Determine the (X, Y) coordinate at the center of the cell enclosing the given text.  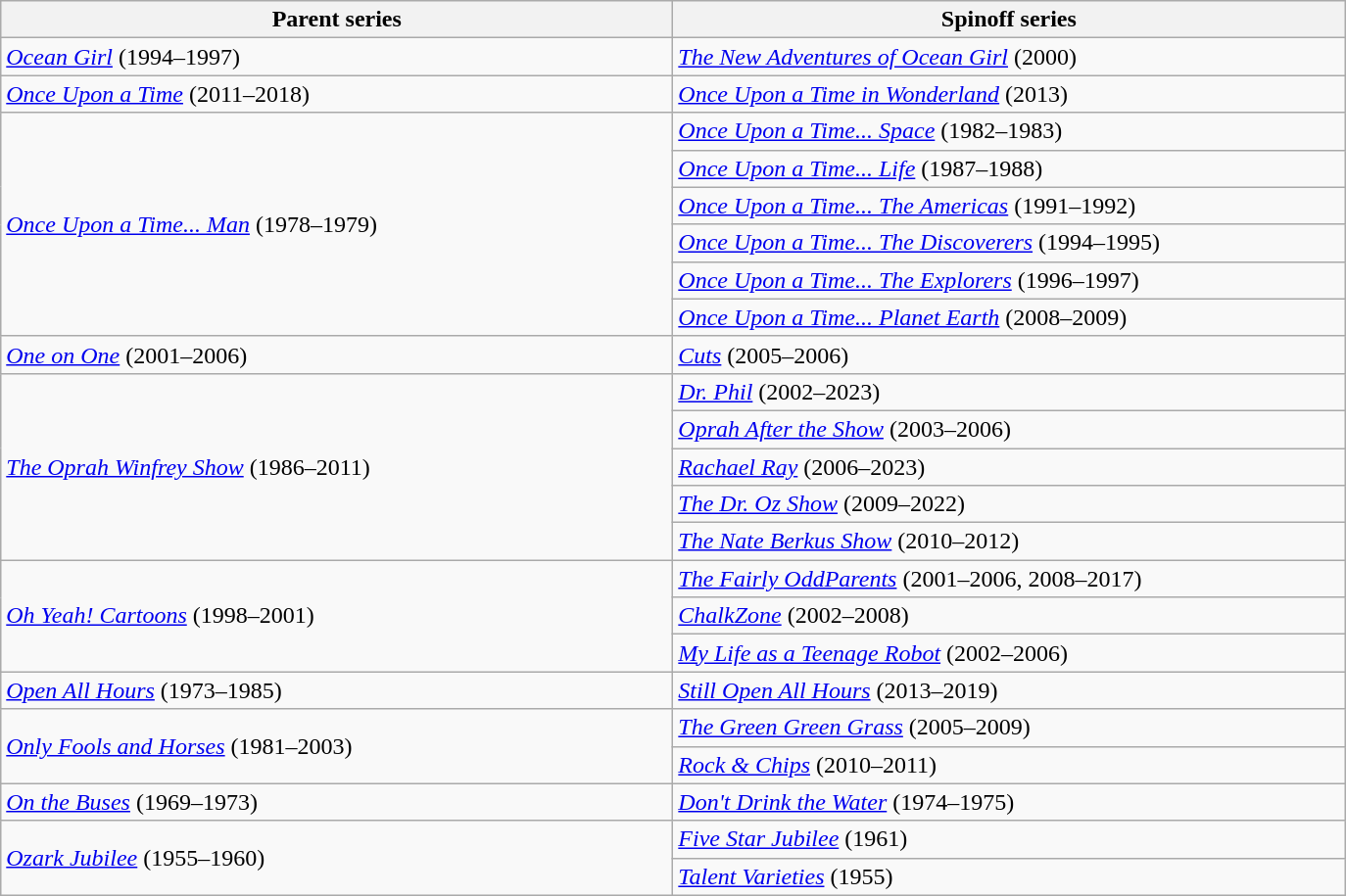
Still Open All Hours (2013–2019) (1009, 690)
Open All Hours (1973–1985) (337, 690)
Spinoff series (1009, 20)
The Green Green Grass (2005–2009) (1009, 728)
Ozark Jubilee (1955–1960) (337, 858)
On the Buses (1969–1973) (337, 802)
Cuts (2005–2006) (1009, 354)
Parent series (337, 20)
My Life as a Teenage Robot (2002–2006) (1009, 653)
The Oprah Winfrey Show (1986–2011) (337, 466)
Once Upon a Time... The Americas (1991–1992) (1009, 206)
Rock & Chips (2010–2011) (1009, 765)
Once Upon a Time... Planet Earth (2008–2009) (1009, 317)
The Nate Berkus Show (2010–2012) (1009, 542)
Once Upon a Time (2011–2018) (337, 94)
Once Upon a Time in Wonderland (2013) (1009, 94)
Dr. Phil (2002–2023) (1009, 392)
Rachael Ray (2006–2023) (1009, 467)
Once Upon a Time... Space (1982–1983) (1009, 131)
One on One (2001–2006) (337, 354)
Once Upon a Time... The Discoverers (1994–1995) (1009, 243)
The Fairly OddParents (2001–2006, 2008–2017) (1009, 579)
Don't Drink the Water (1974–1975) (1009, 802)
The Dr. Oz Show (2009–2022) (1009, 504)
The New Adventures of Ocean Girl (2000) (1009, 57)
Ocean Girl (1994–1997) (337, 57)
Five Star Jubilee (1961) (1009, 839)
Once Upon a Time... Man (1978–1979) (337, 224)
ChalkZone (2002–2008) (1009, 616)
Once Upon a Time... Life (1987–1988) (1009, 168)
Oh Yeah! Cartoons (1998–2001) (337, 616)
Once Upon a Time... The Explorers (1996–1997) (1009, 280)
Talent Varieties (1955) (1009, 876)
Only Fools and Horses (1981–2003) (337, 746)
Oprah After the Show (2003–2006) (1009, 429)
